Capture the cell that displays the provided text and extract its (x, y) central coordinate. 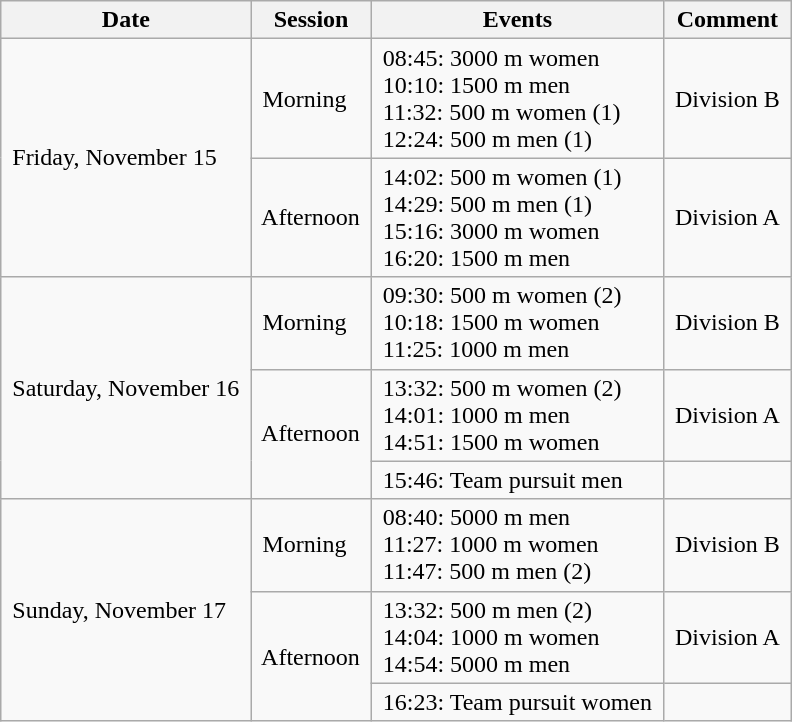
13:32: 500 m men (2) 14:04: 1000 m women 14:54: 5000 m men (517, 637)
Session (311, 20)
15:46: Team pursuit men (517, 480)
13:32: 500 m women (2) 14:01: 1000 m men 14:51: 1500 m women (517, 415)
14:02: 500 m women (1) 14:29: 500 m men (1) 15:16: 3000 m women 16:20: 1500 m men (517, 218)
Saturday, November 16 (126, 388)
08:40: 5000 m men 11:27: 1000 m women 11:47: 500 m men (2) (517, 545)
Sunday, November 17 (126, 610)
16:23: Team pursuit women (517, 702)
08:45: 3000 m women 10:10: 1500 m men 11:32: 500 m women (1) 12:24: 500 m men (1) (517, 98)
Friday, November 15 (126, 158)
Comment (727, 20)
09:30: 500 m women (2) 10:18: 1500 m women 11:25: 1000 m men (517, 323)
Events (517, 20)
Date (126, 20)
